Identify which cell holds the provided text, then report its [X, Y] central coordinate. 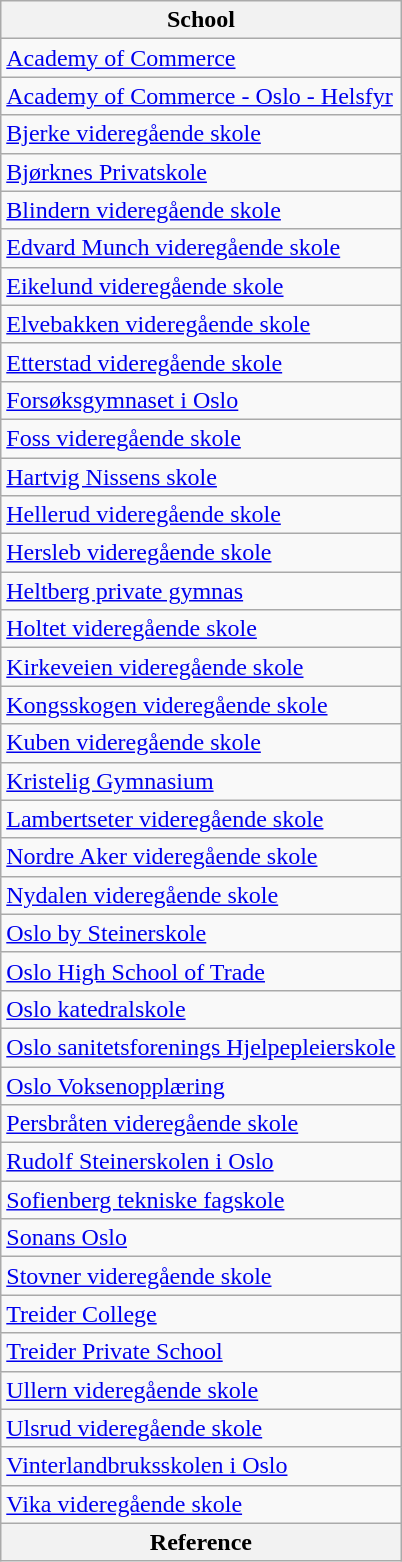
Ullern videregående skole [201, 1390]
Persbråten videregående skole [201, 1124]
Sofienberg tekniske fagskole [201, 1200]
School [201, 20]
Holtet videregående skole [201, 629]
Oslo sanitetsforenings Hjelpepleierskole [201, 1047]
Stovner videregående skole [201, 1276]
Academy of Commerce - Oslo - Helsfyr [201, 96]
Academy of Commerce [201, 58]
Oslo High School of Trade [201, 971]
Blindern videregående skole [201, 210]
Kuben videregående skole [201, 743]
Foss videregående skole [201, 438]
Hartvig Nissens skole [201, 477]
Forsøksgymnaset i Oslo [201, 400]
Kongsskogen videregående skole [201, 705]
Heltberg private gymnas [201, 591]
Ulsrud videregående skole [201, 1428]
Rudolf Steinerskolen i Oslo [201, 1162]
Kristelig Gymnasium [201, 781]
Elvebakken videregående skole [201, 324]
Treider College [201, 1314]
Hellerud videregående skole [201, 515]
Edvard Munch videregående skole [201, 248]
Oslo katedralskole [201, 1009]
Eikelund videregående skole [201, 286]
Oslo Voksenopplæring [201, 1085]
Reference [201, 1542]
Lambertseter videregående skole [201, 819]
Hersleb videregående skole [201, 553]
Vika videregående skole [201, 1504]
Etterstad videregående skole [201, 362]
Vinterlandbruksskolen i Oslo [201, 1466]
Nydalen videregående skole [201, 895]
Kirkeveien videregående skole [201, 667]
Bjerke videregående skole [201, 134]
Oslo by Steinerskole [201, 933]
Treider Private School [201, 1352]
Sonans Oslo [201, 1238]
Bjørknes Privatskole [201, 172]
Nordre Aker videregående skole [201, 857]
